Scan for the cell matching the given text and deliver its [X, Y] coordinate at center. 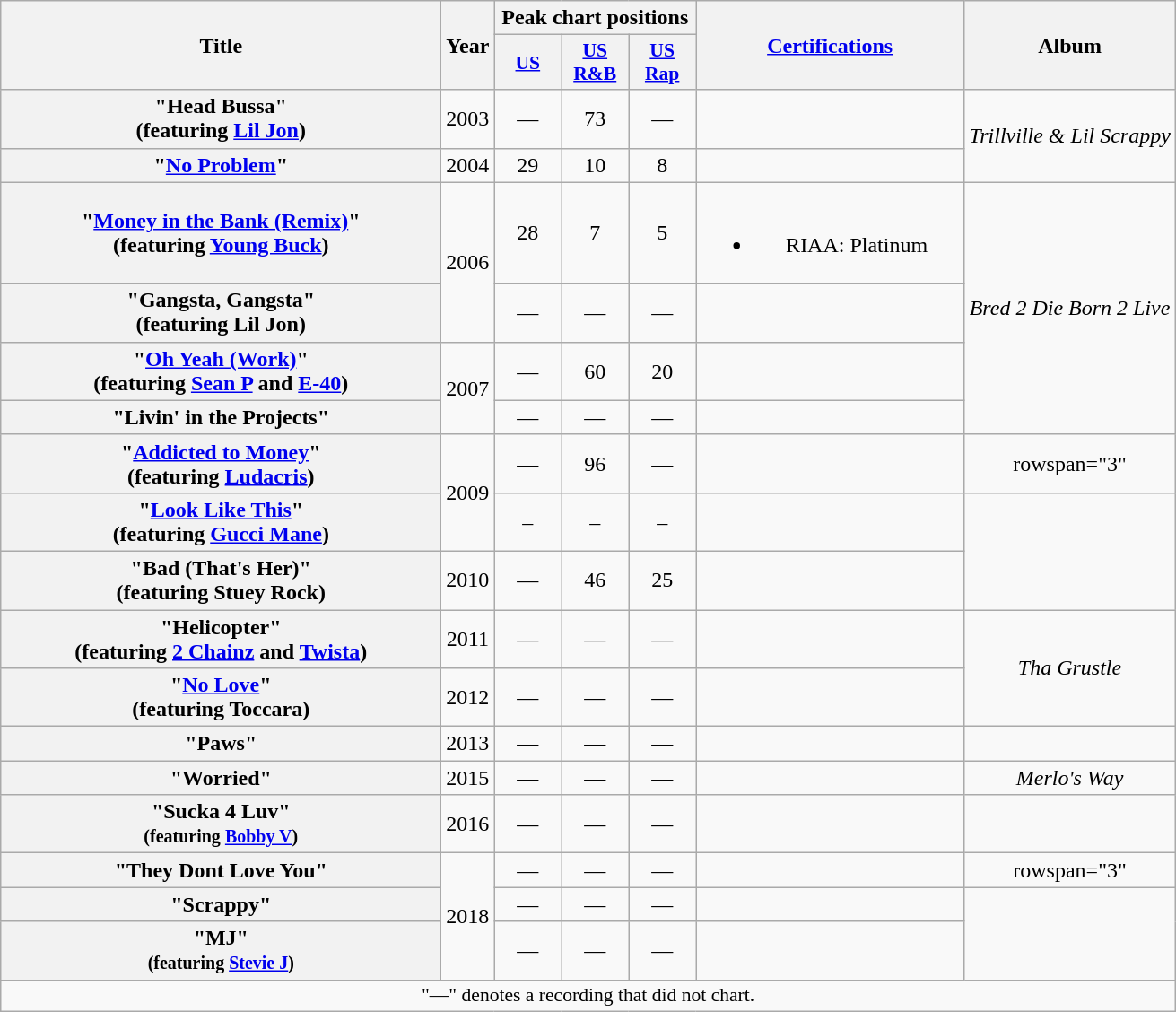
8 [662, 165]
US [527, 63]
"Sucka 4 Luv"(featuring Bobby V) [221, 824]
2013 [468, 744]
Title [221, 45]
"Oh Yeah (Work)"(featuring Sean P and E-40) [221, 371]
2006 [468, 262]
2009 [468, 493]
2018 [468, 917]
2007 [468, 388]
96 [596, 463]
Peak chart positions [596, 18]
"Bad (That's Her)"(featuring Stuey Rock) [221, 580]
Tha Grustle [1070, 668]
25 [662, 580]
"Head Bussa"(featuring Lil Jon) [221, 118]
"—" denotes a recording that did not chart. [588, 996]
2004 [468, 165]
"Helicopter"(featuring 2 Chainz and Twista) [221, 639]
USRap [662, 63]
"Scrappy" [221, 904]
"Livin' in the Projects" [221, 417]
"No Problem" [221, 165]
RIAA: Platinum [831, 233]
60 [596, 371]
2012 [468, 698]
2016 [468, 824]
2011 [468, 639]
"Paws" [221, 744]
"MJ"(featuring Stevie J) [221, 951]
"They Dont Love You" [221, 870]
"Gangsta, Gangsta"(featuring Lil Jon) [221, 312]
2015 [468, 778]
Merlo's Way [1070, 778]
10 [596, 165]
"Money in the Bank (Remix)"(featuring Young Buck) [221, 233]
2003 [468, 118]
7 [596, 233]
2010 [468, 580]
29 [527, 165]
"Look Like This"(featuring Gucci Mane) [221, 522]
"Worried" [221, 778]
Year [468, 45]
Certifications [831, 45]
"No Love"(featuring Toccara) [221, 698]
28 [527, 233]
Album [1070, 45]
Trillville & Lil Scrappy [1070, 136]
20 [662, 371]
USR&B [596, 63]
73 [596, 118]
46 [596, 580]
Bred 2 Die Born 2 Live [1070, 309]
"Addicted to Money"(featuring Ludacris) [221, 463]
5 [662, 233]
